For the text-containing cell, return its midpoint in [X, Y] coordinate format. 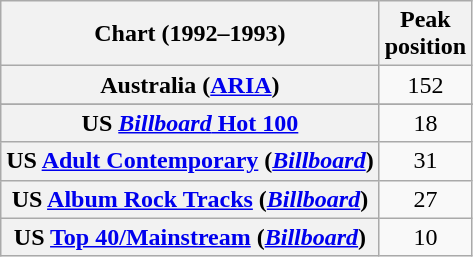
US Adult Contemporary (Billboard) [190, 161]
31 [425, 161]
US Billboard Hot 100 [190, 123]
Australia (ARIA) [190, 85]
Chart (1992–1993) [190, 34]
US Top 40/Mainstream (Billboard) [190, 237]
27 [425, 199]
152 [425, 85]
18 [425, 123]
US Album Rock Tracks (Billboard) [190, 199]
Peakposition [425, 34]
10 [425, 237]
